Provide the [X, Y] coordinate of the cell's center where the given text is located.  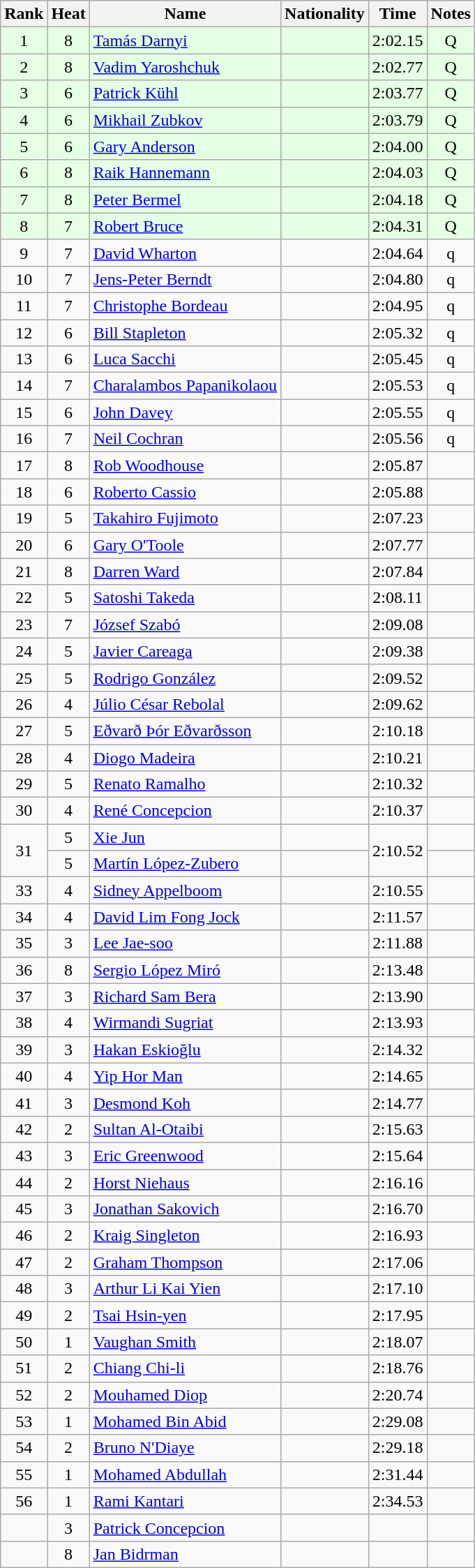
17 [24, 465]
2:17.10 [398, 1289]
Robert Bruce [185, 226]
45 [24, 1209]
2:13.90 [398, 996]
2:09.08 [398, 625]
2:18.07 [398, 1342]
2:29.18 [398, 1448]
Graham Thompson [185, 1262]
Takahiro Fujimoto [185, 518]
15 [24, 412]
10 [24, 279]
2:02.77 [398, 67]
28 [24, 757]
József Szabó [185, 625]
Diogo Madeira [185, 757]
2:04.31 [398, 226]
16 [24, 439]
2:04.00 [398, 147]
2:08.11 [398, 598]
2:10.52 [398, 851]
29 [24, 784]
Jan Bidrman [185, 1554]
37 [24, 996]
David Lim Fong Jock [185, 917]
52 [24, 1395]
2:10.21 [398, 757]
9 [24, 253]
2:14.32 [398, 1050]
John Davey [185, 412]
21 [24, 572]
Mohamed Bin Abid [185, 1421]
Luca Sacchi [185, 359]
Bill Stapleton [185, 333]
2:17.95 [398, 1315]
2:05.32 [398, 333]
Heat [68, 14]
2:04.95 [398, 306]
34 [24, 917]
Horst Niehaus [185, 1183]
Patrick Concepcion [185, 1528]
39 [24, 1050]
2:07.23 [398, 518]
Gary O'Toole [185, 545]
2:20.74 [398, 1395]
2:34.53 [398, 1501]
36 [24, 970]
55 [24, 1474]
Wirmandi Sugriat [185, 1023]
2:16.93 [398, 1236]
2:13.93 [398, 1023]
2:03.79 [398, 120]
27 [24, 731]
Neil Cochran [185, 439]
Eðvarð Þór Eðvarðsson [185, 731]
25 [24, 678]
47 [24, 1262]
Vadim Yaroshchuk [185, 67]
22 [24, 598]
Rodrigo González [185, 678]
Jonathan Sakovich [185, 1209]
Chiang Chi-li [185, 1368]
2:15.64 [398, 1156]
Lee Jae-soo [185, 943]
50 [24, 1342]
2:05.56 [398, 439]
Renato Ramalho [185, 784]
2:04.03 [398, 173]
2:10.37 [398, 811]
2:10.55 [398, 890]
2:09.52 [398, 678]
Richard Sam Bera [185, 996]
Name [185, 14]
2:13.48 [398, 970]
Peter Bermel [185, 200]
2:10.18 [398, 731]
Martín López-Zubero [185, 864]
Kraig Singleton [185, 1236]
Júlio César Rebolal [185, 704]
35 [24, 943]
41 [24, 1103]
2:05.88 [398, 492]
Mouhamed Diop [185, 1395]
Yip Hor Man [185, 1076]
Rank [24, 14]
2:07.84 [398, 572]
Patrick Kühl [185, 94]
13 [24, 359]
2:04.18 [398, 200]
Sidney Appelboom [185, 890]
2:04.80 [398, 279]
Jens-Peter Berndt [185, 279]
2:18.76 [398, 1368]
14 [24, 386]
30 [24, 811]
Mohamed Abdullah [185, 1474]
Raik Hannemann [185, 173]
Xie Jun [185, 837]
2:29.08 [398, 1421]
44 [24, 1183]
Rob Woodhouse [185, 465]
2:05.87 [398, 465]
2:16.16 [398, 1183]
24 [24, 651]
Mikhail Zubkov [185, 120]
Notes [451, 14]
Bruno N'Diaye [185, 1448]
19 [24, 518]
Darren Ward [185, 572]
Tamás Darnyi [185, 40]
2:02.15 [398, 40]
2:11.57 [398, 917]
12 [24, 333]
Eric Greenwood [185, 1156]
2:14.65 [398, 1076]
René Concepcion [185, 811]
2:16.70 [398, 1209]
2:05.45 [398, 359]
53 [24, 1421]
2:05.53 [398, 386]
David Wharton [185, 253]
Hakan Eskioğlu [185, 1050]
20 [24, 545]
2:09.38 [398, 651]
Sergio López Miró [185, 970]
51 [24, 1368]
2:04.64 [398, 253]
18 [24, 492]
26 [24, 704]
33 [24, 890]
43 [24, 1156]
40 [24, 1076]
56 [24, 1501]
48 [24, 1289]
Desmond Koh [185, 1103]
Rami Kantari [185, 1501]
54 [24, 1448]
2:31.44 [398, 1474]
Christophe Bordeau [185, 306]
42 [24, 1129]
2:17.06 [398, 1262]
2:15.63 [398, 1129]
Charalambos Papanikolaou [185, 386]
Time [398, 14]
2:09.62 [398, 704]
Sultan Al-Otaibi [185, 1129]
Javier Careaga [185, 651]
31 [24, 851]
2:11.88 [398, 943]
Gary Anderson [185, 147]
Nationality [325, 14]
38 [24, 1023]
2:07.77 [398, 545]
2:14.77 [398, 1103]
Arthur Li Kai Yien [185, 1289]
2:05.55 [398, 412]
2:03.77 [398, 94]
Vaughan Smith [185, 1342]
23 [24, 625]
Satoshi Takeda [185, 598]
Roberto Cassio [185, 492]
49 [24, 1315]
11 [24, 306]
46 [24, 1236]
2:10.32 [398, 784]
Tsai Hsin-yen [185, 1315]
